Scan for the cell matching the given text and deliver its (X, Y) coordinate at center. 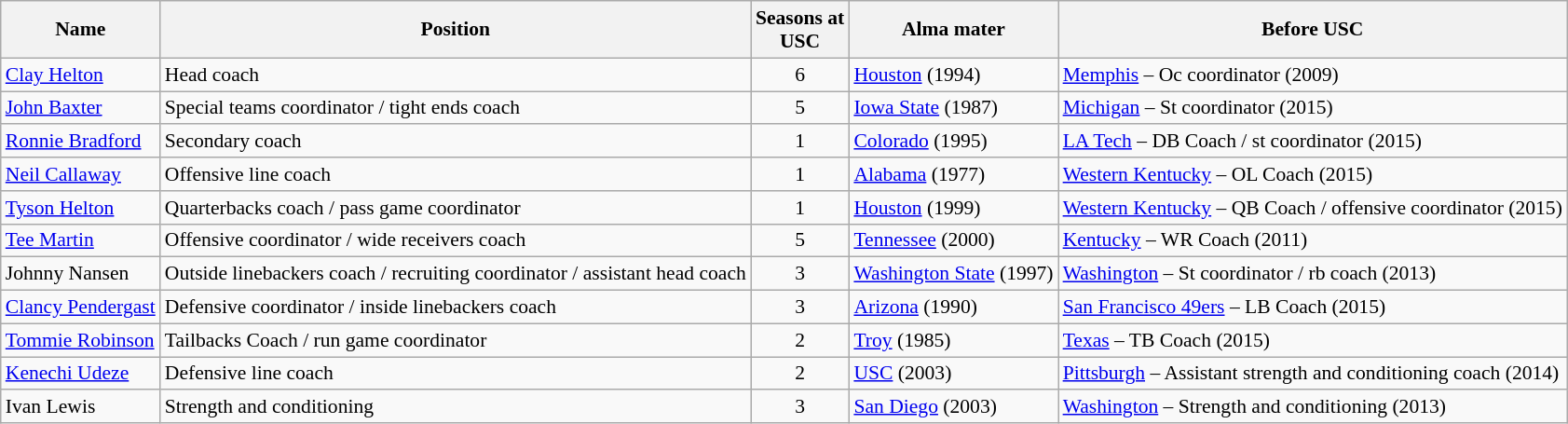
Defensive coordinator / inside linebackers coach (456, 308)
Outside linebackers coach / recruiting coordinator / assistant head coach (456, 274)
Ronnie Bradford (80, 142)
Clay Helton (80, 75)
Washington State (1997) (953, 274)
Special teams coordinator / tight ends coach (456, 108)
Seasons atUSC (799, 30)
Strength and conditioning (456, 407)
Position (456, 30)
Alabama (1977) (953, 174)
Iowa State (1987) (953, 108)
USC (2003) (953, 374)
Western Kentucky – OL Coach (2015) (1313, 174)
Head coach (456, 75)
Tennessee (2000) (953, 240)
Name (80, 30)
Washington – St coordinator / rb coach (2013) (1313, 274)
Kenechi Udeze (80, 374)
Troy (1985) (953, 340)
Memphis – Oc coordinator (2009) (1313, 75)
Texas – TB Coach (2015) (1313, 340)
Johnny Nansen (80, 274)
Western Kentucky – QB Coach / offensive coordinator (2015) (1313, 208)
Clancy Pendergast (80, 308)
San Francisco 49ers – LB Coach (2015) (1313, 308)
Tee Martin (80, 240)
Quarterbacks coach / pass game coordinator (456, 208)
Tyson Helton (80, 208)
Offensive line coach (456, 174)
Arizona (1990) (953, 308)
John Baxter (80, 108)
Pittsburgh – Assistant strength and conditioning coach (2014) (1313, 374)
6 (799, 75)
Washington – Strength and conditioning (2013) (1313, 407)
Tailbacks Coach / run game coordinator (456, 340)
Ivan Lewis (80, 407)
Kentucky – WR Coach (2011) (1313, 240)
Alma mater (953, 30)
San Diego (2003) (953, 407)
Defensive line coach (456, 374)
Michigan – St coordinator (2015) (1313, 108)
Colorado (1995) (953, 142)
Before USC (1313, 30)
Houston (1994) (953, 75)
LA Tech – DB Coach / st coordinator (2015) (1313, 142)
Secondary coach (456, 142)
Offensive coordinator / wide receivers coach (456, 240)
Neil Callaway (80, 174)
Houston (1999) (953, 208)
Tommie Robinson (80, 340)
